Return the [x, y] coordinate for the center point of the cell that contains the specified text.  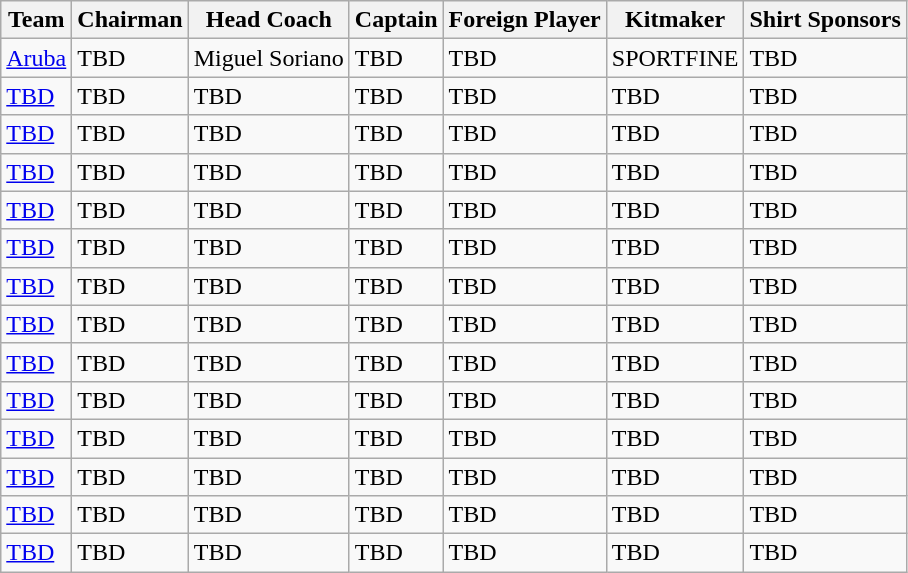
Head Coach [268, 20]
SPORTFINE [675, 58]
Chairman [130, 20]
Foreign Player [524, 20]
Captain [396, 20]
Miguel Soriano [268, 58]
Team [36, 20]
Aruba [36, 58]
Kitmaker [675, 20]
Shirt Sponsors [825, 20]
